Detect which cell encompasses the target text, then output its (x, y) center coordinate. 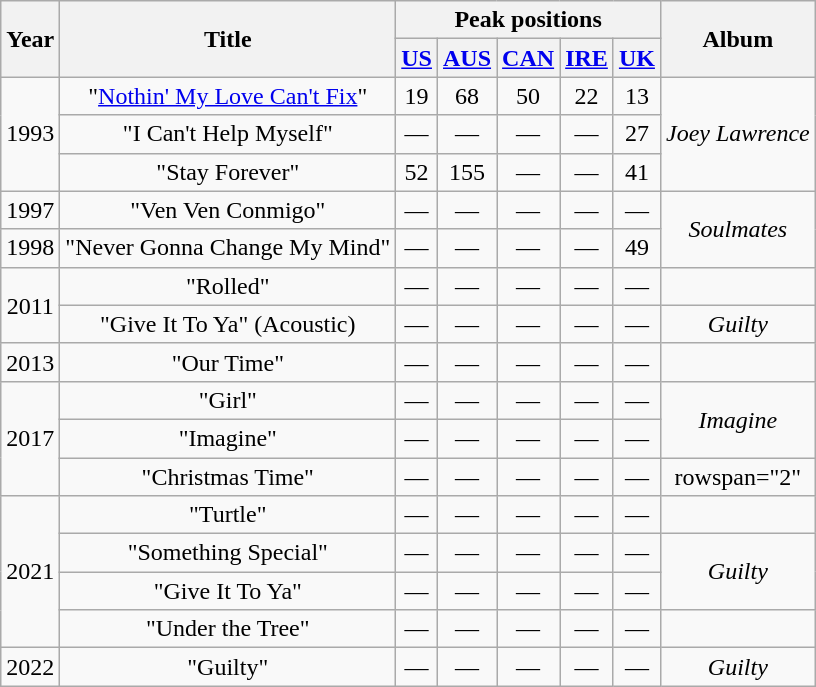
155 (466, 172)
1997 (30, 210)
22 (587, 96)
"Stay Forever" (228, 172)
"Give It To Ya" (228, 591)
Peak positions (528, 20)
rowspan="2" (738, 477)
"Under the Tree" (228, 629)
"Guilty" (228, 667)
UK (636, 58)
49 (636, 248)
IRE (587, 58)
CAN (528, 58)
"Turtle" (228, 515)
US (417, 58)
Year (30, 39)
"Nothin' My Love Can't Fix" (228, 96)
AUS (466, 58)
2013 (30, 362)
1998 (30, 248)
Imagine (738, 419)
2017 (30, 438)
"Never Gonna Change My Mind" (228, 248)
Soulmates (738, 229)
"Rolled" (228, 286)
"Give It To Ya" (Acoustic) (228, 324)
"Something Special" (228, 553)
41 (636, 172)
19 (417, 96)
1993 (30, 134)
"Christmas Time" (228, 477)
Joey Lawrence (738, 134)
"I Can't Help Myself" (228, 134)
2022 (30, 667)
52 (417, 172)
50 (528, 96)
13 (636, 96)
"Girl" (228, 400)
2021 (30, 572)
68 (466, 96)
"Our Time" (228, 362)
Album (738, 39)
27 (636, 134)
"Ven Ven Conmigo" (228, 210)
2011 (30, 305)
Title (228, 39)
"Imagine" (228, 438)
